Return the (X, Y) coordinate for the center point of the cell that contains the specified text.  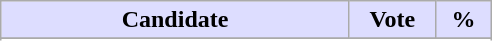
Vote (392, 20)
Candidate (176, 20)
% (463, 20)
